Return (X, Y) of the center of cell containing provided text 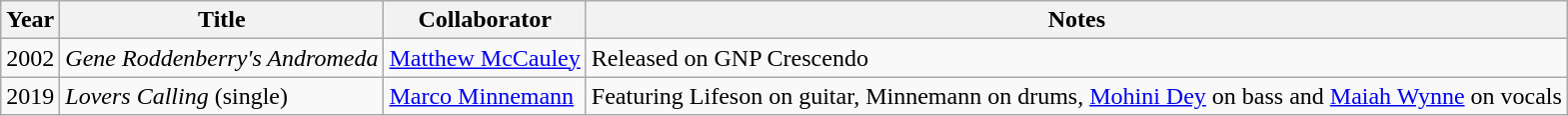
Gene Roddenberry's Andromeda (222, 58)
Released on GNP Crescendo (1076, 58)
Featuring Lifeson on guitar, Minnemann on drums, Mohini Dey on bass and Maiah Wynne on vocals (1076, 96)
Matthew McCauley (485, 58)
2019 (30, 96)
Year (30, 20)
2002 (30, 58)
Marco Minnemann (485, 96)
Collaborator (485, 20)
Lovers Calling (single) (222, 96)
Notes (1076, 20)
Title (222, 20)
